For the text-containing cell, return its midpoint in (x, y) coordinate format. 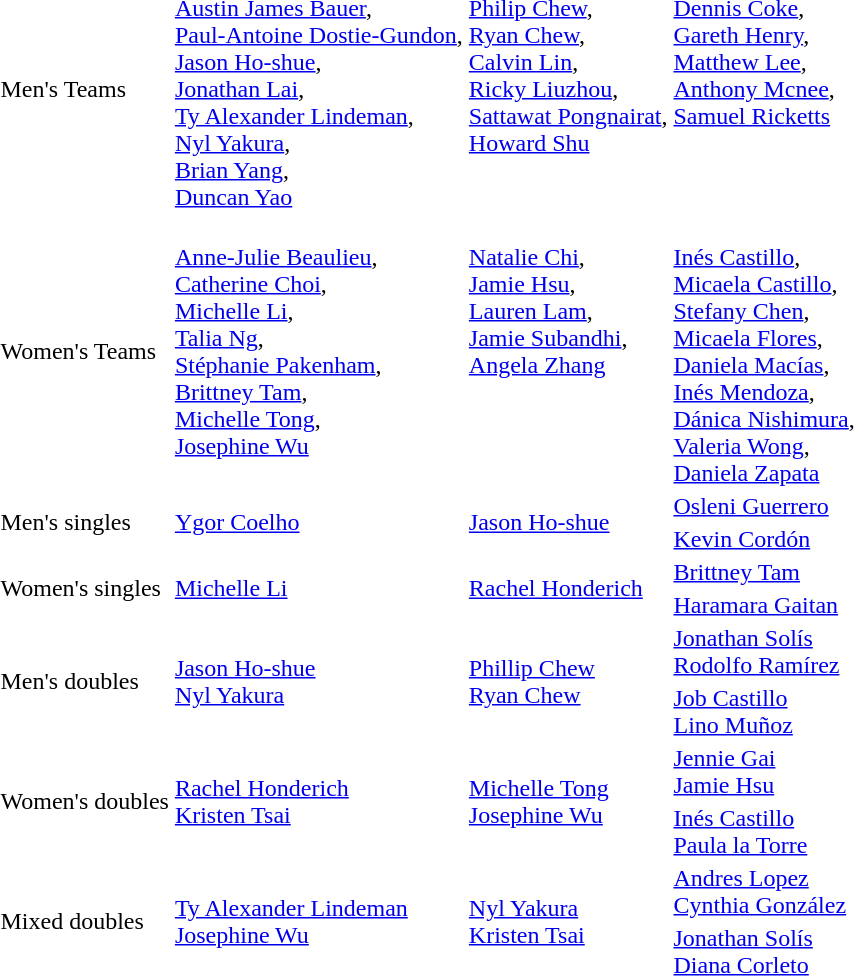
Natalie Chi,Jamie Hsu,Lauren Lam,Jamie Subandhi,Angela Zhang (568, 352)
Rachel Honderich Kristen Tsai (318, 802)
Michelle Tong Josephine Wu (568, 802)
Phillip Chew Ryan Chew (568, 682)
Anne-Julie Beaulieu,Catherine Choi,Michelle Li,Talia Ng,Stéphanie Pakenham,Brittney Tam,Michelle Tong,Josephine Wu (318, 352)
Ygor Coelho (318, 522)
Rachel Honderich (568, 588)
Michelle Li (318, 588)
Jason Ho-shue Nyl Yakura (318, 682)
Jason Ho-shue (568, 522)
